Return [x, y] of the center of cell containing provided text 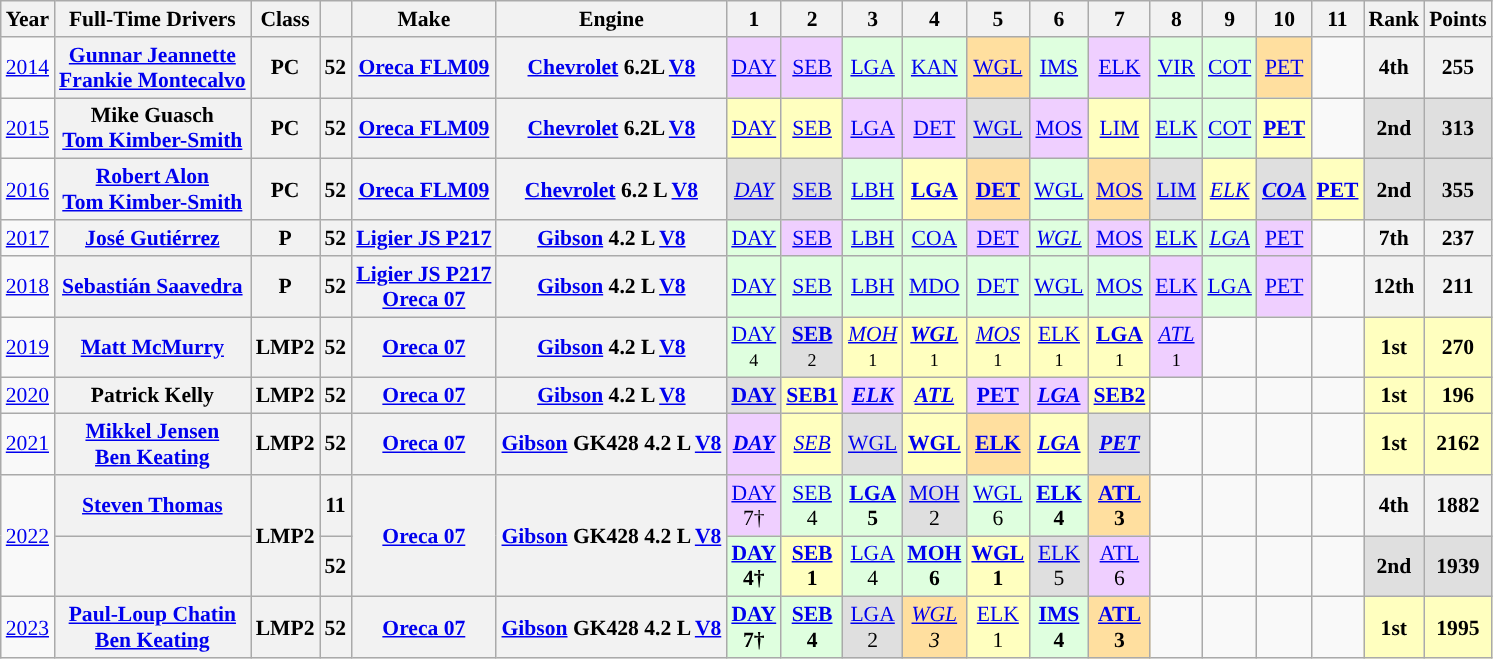
2016 [28, 190]
Ligier JS P217 Oreca 07 [424, 286]
Robert Alon Tom Kimber-Smith [152, 190]
2021 [28, 444]
2017 [28, 238]
Points [1458, 19]
2014 [28, 68]
VIR [1176, 68]
DAY4† [754, 566]
313 [1458, 128]
Full-Time Drivers [152, 19]
7 [1120, 19]
3 [872, 19]
MOH6 [934, 566]
255 [1458, 68]
Engine [611, 19]
Mikkel Jensen Ben Keating [152, 444]
2020 [28, 396]
355 [1458, 190]
196 [1458, 396]
ELK4 [1058, 506]
LGA1 [1120, 348]
Ligier JS P217 [424, 238]
Paul-Loup Chatin Ben Keating [152, 628]
4 [934, 19]
LGA2 [872, 628]
Make [424, 19]
ATL [934, 396]
211 [1458, 286]
IMS4 [1058, 628]
Year [28, 19]
1939 [1458, 566]
MOS1 [998, 348]
Mike Guasch Tom Kimber-Smith [152, 128]
DAY4 [754, 348]
1882 [1458, 506]
7th [1394, 238]
5 [998, 19]
2019 [28, 348]
12th [1394, 286]
ATL6 [1120, 566]
237 [1458, 238]
IMS [1058, 68]
2022 [28, 536]
LGA5 [872, 506]
2 [812, 19]
Class [286, 19]
10 [1284, 19]
KAN [934, 68]
Chevrolet 6.2 L V8 [611, 190]
Patrick Kelly [152, 396]
Steven Thomas [152, 506]
ATL1 [1176, 348]
MOH1 [872, 348]
9 [1229, 19]
MOH2 [934, 506]
1995 [1458, 628]
WGL3 [934, 628]
8 [1176, 19]
Rank [1394, 19]
Sebastián Saavedra [152, 286]
MDO [934, 286]
WGL6 [998, 506]
Gunnar Jeannette Frankie Montecalvo [152, 68]
LGA4 [872, 566]
2162 [1458, 444]
Matt McMurry [152, 348]
1 [754, 19]
José Gutiérrez [152, 238]
2023 [28, 628]
2018 [28, 286]
270 [1458, 348]
2015 [28, 128]
ELK5 [1058, 566]
6 [1058, 19]
